Output the [X, Y] coordinate of the center of the cell containing the given text.  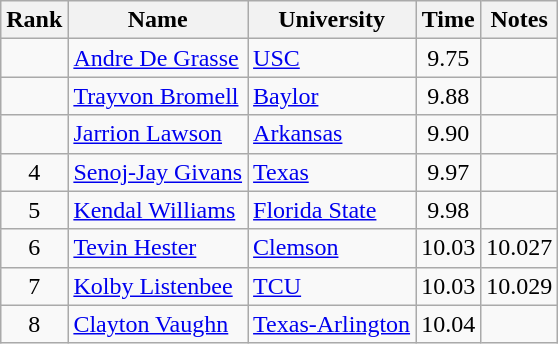
Kolby Listenbee [158, 286]
7 [34, 286]
Kendal Williams [158, 210]
Texas-Arlington [332, 324]
10.029 [520, 286]
5 [34, 210]
9.98 [448, 210]
Senoj-Jay Givans [158, 172]
Florida State [332, 210]
4 [34, 172]
Baylor [332, 96]
6 [34, 248]
9.88 [448, 96]
TCU [332, 286]
10.027 [520, 248]
Notes [520, 20]
Arkansas [332, 134]
University [332, 20]
9.97 [448, 172]
Rank [34, 20]
Time [448, 20]
Clemson [332, 248]
Texas [332, 172]
Name [158, 20]
USC [332, 58]
Jarrion Lawson [158, 134]
Tevin Hester [158, 248]
Trayvon Bromell [158, 96]
9.75 [448, 58]
9.90 [448, 134]
Andre De Grasse [158, 58]
10.04 [448, 324]
8 [34, 324]
Clayton Vaughn [158, 324]
